Determine the [x, y] coordinate at the center of the cell enclosing the given text.  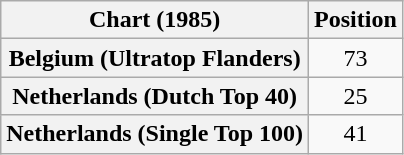
73 [356, 58]
Belgium (Ultratop Flanders) [155, 58]
Chart (1985) [155, 20]
Netherlands (Single Top 100) [155, 134]
Netherlands (Dutch Top 40) [155, 96]
Position [356, 20]
25 [356, 96]
41 [356, 134]
